Find where the given text appears and provide that cell's center as (X, Y) coordinate. 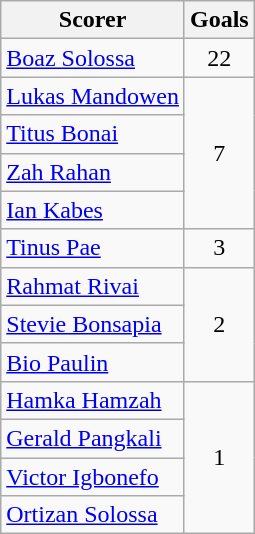
1 (219, 457)
Tinus Pae (93, 248)
3 (219, 248)
Goals (219, 20)
Bio Paulin (93, 362)
Stevie Bonsapia (93, 324)
Victor Igbonefo (93, 477)
22 (219, 58)
Ian Kabes (93, 210)
2 (219, 324)
Boaz Solossa (93, 58)
7 (219, 153)
Scorer (93, 20)
Titus Bonai (93, 134)
Lukas Mandowen (93, 96)
Rahmat Rivai (93, 286)
Hamka Hamzah (93, 400)
Zah Rahan (93, 172)
Ortizan Solossa (93, 515)
Gerald Pangkali (93, 438)
